Output the [X, Y] coordinate of the center of the cell containing the given text.  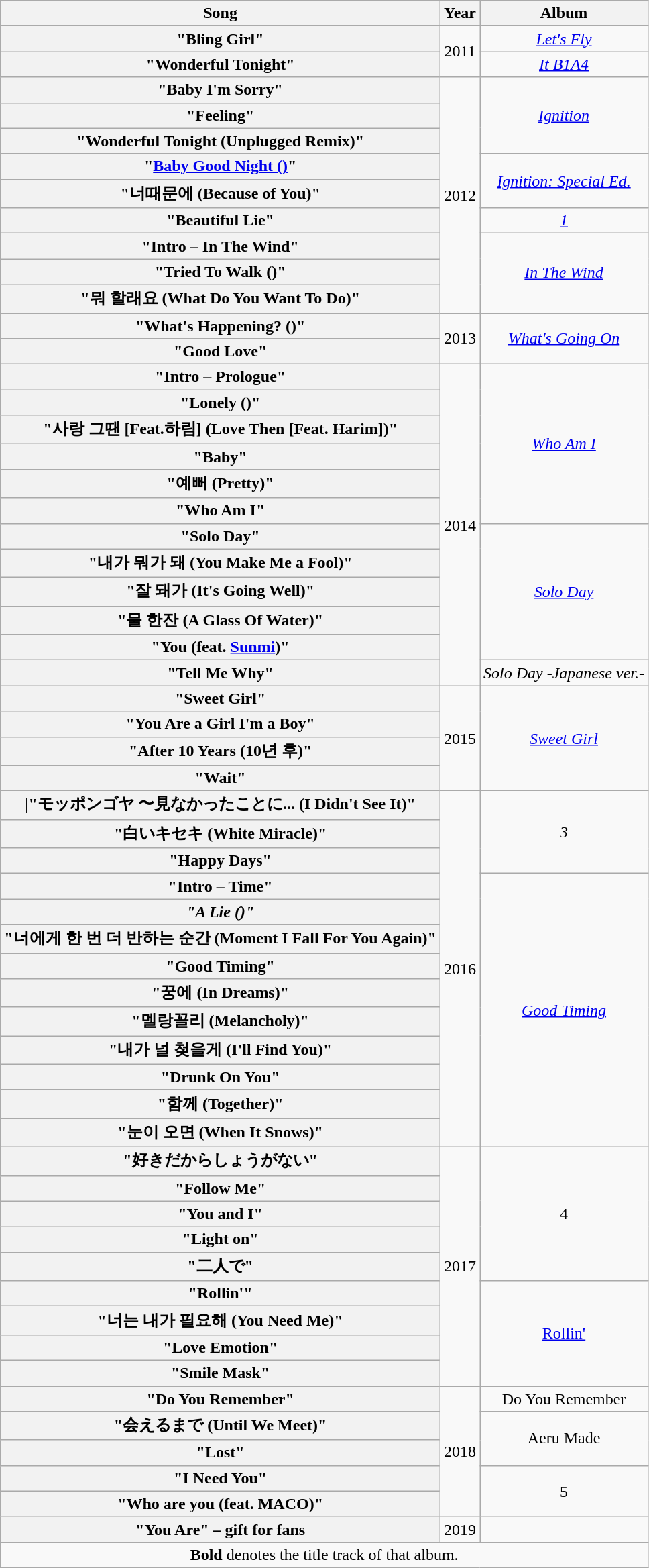
"내가 널 첮을게 (I'll Find You)" [221, 1051]
"Rollin'" [221, 1294]
"Solo Day" [221, 536]
"I Need You" [221, 1478]
2016 [460, 969]
Sweet Girl [565, 738]
|"モッポンゴヤ 〜見なかったことに... (I Didn't See It)" [221, 805]
"Good Timing" [221, 965]
"Happy Days" [221, 861]
"Beautiful Lie" [221, 221]
"물 한잔 (A Glass Of Water)" [221, 620]
Solo Day -Japanese ver.- [565, 673]
Song [221, 13]
Ignition [565, 115]
"You and I" [221, 1214]
"꿍에 (In Dreams)" [221, 993]
"Lost" [221, 1453]
2017 [460, 1266]
"너는 내가 필요해 (You Need Me)" [221, 1320]
"예뻐 (Pretty)" [221, 483]
"Good Love" [221, 352]
"너때문에 (Because of You)" [221, 193]
It B1A4 [565, 64]
"You Are a Girl I'm a Boy" [221, 724]
2019 [460, 1529]
"함께 (Together)" [221, 1104]
"Bling Girl" [221, 39]
"Follow Me" [221, 1188]
Bold denotes the title track of that album. [324, 1555]
"사랑 그땐 [Feat.하림] (Love Then [Feat. Harim])" [221, 429]
Good Timing [565, 1010]
"A Lie ()" [221, 912]
"二人で" [221, 1267]
"After 10 Years (10년 후)" [221, 751]
"Who Am I" [221, 511]
"Tried To Walk ()" [221, 272]
2015 [460, 738]
Solo Day [565, 592]
2011 [460, 52]
4 [565, 1213]
2012 [460, 195]
"Drunk On You" [221, 1077]
5 [565, 1491]
Album [565, 13]
"눈이 오면 (When It Snows)" [221, 1133]
"Baby I'm Sorry" [221, 90]
"Intro – Prologue" [221, 377]
"Sweet Girl" [221, 698]
"Do You Remember" [221, 1399]
"너에게 한 번 더 반하는 순간 (Moment I Fall For You Again)" [221, 939]
"멜랑꼴리 (Melancholy)" [221, 1021]
Do You Remember [565, 1399]
"Baby Good Night ()" [221, 166]
"Intro – In The Wind" [221, 246]
"Tell Me Why" [221, 673]
"Who are you (feat. MACO)" [221, 1504]
Rollin' [565, 1334]
"会えるまで (Until We Meet)" [221, 1426]
2014 [460, 525]
"You (feat. Sunmi)" [221, 647]
"Wonderful Tonight (Unplugged Remix)" [221, 141]
"好きだからしょうがない" [221, 1161]
"잘 돼가 (It's Going Well)" [221, 592]
"Wonderful Tonight" [221, 64]
"뭐 할래요 (What Do You Want To Do)" [221, 299]
"Love Emotion" [221, 1347]
"Light on" [221, 1239]
"Lonely ()" [221, 403]
"Intro – Time" [221, 886]
"Smile Mask" [221, 1373]
"Baby" [221, 456]
"You Are" – gift for fans [221, 1529]
1 [565, 221]
In The Wind [565, 274]
"白いキセキ (White Miracle)" [221, 833]
2013 [460, 338]
Who Am I [565, 444]
Ignition: Special Ed. [565, 181]
Year [460, 13]
"Wait" [221, 778]
"What's Happening? ()" [221, 325]
Let's Fly [565, 39]
"Feeling" [221, 115]
"내가 뭐가 돼 (You Make Me a Fool)" [221, 564]
Aeru Made [565, 1439]
What's Going On [565, 338]
2018 [460, 1452]
3 [565, 832]
